Scan for the cell matching the given text and deliver its (X, Y) coordinate at center. 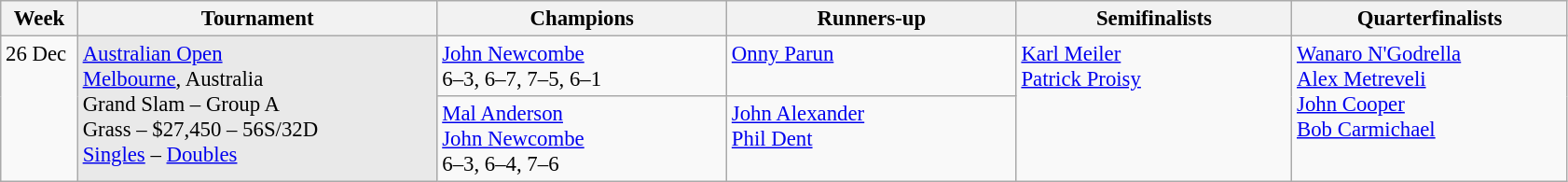
Week (39, 19)
Quarterfinalists (1430, 19)
Champions (582, 19)
Karl Meiler Patrick Proisy (1154, 109)
John Newcombe 6–3, 6–7, 7–5, 6–1 (582, 67)
26 Dec (39, 109)
Wanaro N'Godrella Alex Metreveli John Cooper Bob Carmichael (1430, 109)
Semifinalists (1154, 19)
Runners-up (873, 19)
Onny Parun (873, 67)
Australian Open Melbourne, Australia Grand Slam – Group A Grass – $27,450 – 56S/32D Singles – Doubles (257, 109)
Tournament (257, 19)
John Alexander Phil Dent (873, 139)
Mal Anderson John Newcombe 6–3, 6–4, 7–6 (582, 139)
